Detect which cell encompasses the target text, then output its [X, Y] center coordinate. 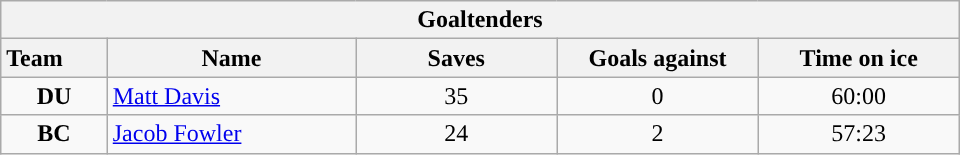
57:23 [858, 134]
Time on ice [858, 58]
Team [54, 58]
Matt Davis [232, 96]
DU [54, 96]
Name [232, 58]
BC [54, 134]
0 [658, 96]
60:00 [858, 96]
Jacob Fowler [232, 134]
Goals against [658, 58]
Goaltenders [480, 20]
24 [456, 134]
35 [456, 96]
2 [658, 134]
Saves [456, 58]
